Scan for the cell matching the given text and deliver its [x, y] coordinate at center. 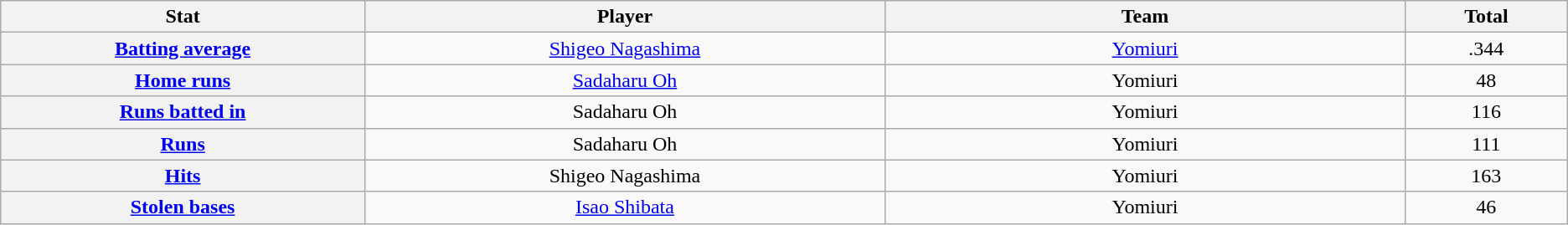
46 [1486, 207]
Runs [183, 144]
Player [625, 17]
Stolen bases [183, 207]
116 [1486, 112]
Total [1486, 17]
Runs batted in [183, 112]
Hits [183, 176]
Isao Shibata [625, 207]
.344 [1486, 49]
Home runs [183, 80]
Team [1144, 17]
48 [1486, 80]
163 [1486, 176]
Stat [183, 17]
Batting average [183, 49]
111 [1486, 144]
